Provide the (x, y) coordinate of the cell's center where the given text is located.  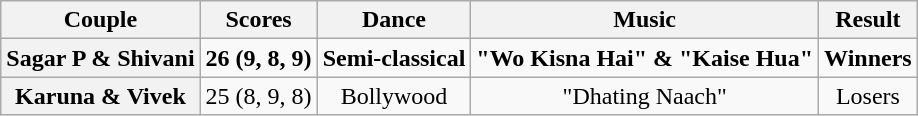
Sagar P & Shivani (100, 58)
Bollywood (394, 96)
"Wo Kisna Hai" & "Kaise Hua" (645, 58)
Losers (868, 96)
Scores (258, 20)
Music (645, 20)
Result (868, 20)
"Dhating Naach" (645, 96)
Semi-classical (394, 58)
Karuna & Vivek (100, 96)
25 (8, 9, 8) (258, 96)
Couple (100, 20)
Dance (394, 20)
26 (9, 8, 9) (258, 58)
Winners (868, 58)
